Identify which cell holds the provided text, then report its [x, y] central coordinate. 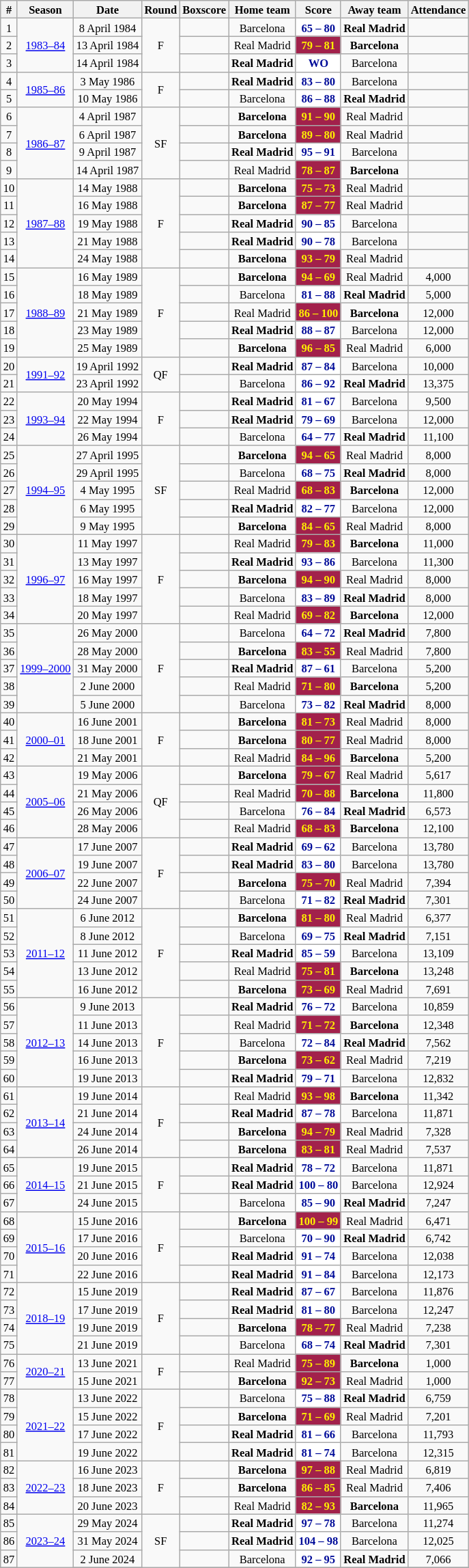
83 [10, 1487]
28 [10, 508]
11,274 [438, 1523]
94 – 65 [318, 454]
92 – 95 [318, 1558]
54 [10, 971]
75 – 88 [318, 1399]
6,000 [438, 348]
51 [10, 918]
94 – 90 [318, 579]
1996–97 [45, 579]
37 [10, 668]
7,201 [438, 1416]
93 – 86 [318, 562]
73 – 69 [318, 989]
26 May 2000 [108, 633]
24 May 1988 [108, 259]
20 May 1994 [108, 401]
69 – 62 [318, 847]
86 – 92 [318, 383]
12,038 [438, 1256]
46 [10, 829]
83 – 81 [318, 1149]
19 [10, 348]
79 – 67 [318, 775]
2021–22 [45, 1425]
13 June 2021 [108, 1363]
4 May 1995 [108, 490]
23 [10, 419]
13,109 [438, 953]
19 June 2007 [108, 864]
78 – 87 [318, 169]
20 June 2016 [108, 1256]
2 June 2000 [108, 686]
59 [10, 1060]
18 May 1989 [108, 294]
21 June 2014 [108, 1114]
6 June 2012 [108, 918]
16 May 1989 [108, 277]
41 [10, 739]
55 [10, 989]
11,965 [438, 1505]
12,247 [438, 1309]
Score [318, 10]
91 – 84 [318, 1274]
14 May 1988 [108, 187]
22 June 2016 [108, 1274]
10,000 [438, 366]
15 June 2021 [108, 1381]
7,151 [438, 935]
11,342 [438, 1096]
52 [10, 935]
17 June 2007 [108, 847]
81 – 66 [318, 1434]
64 – 72 [318, 633]
76 – 72 [318, 1006]
11,100 [438, 437]
20 June 2023 [108, 1505]
7,238 [438, 1327]
12,832 [438, 1077]
13 April 1984 [108, 45]
97 – 88 [318, 1470]
1 [10, 27]
104 – 98 [318, 1541]
20 [10, 366]
24 June 2014 [108, 1131]
1991–92 [45, 374]
70 – 88 [318, 793]
6 May 1995 [108, 508]
28 May 2000 [108, 650]
71 – 80 [318, 686]
80 – 77 [318, 739]
12,173 [438, 1274]
25 May 1989 [108, 348]
15 June 2022 [108, 1416]
2 [10, 45]
79 – 71 [318, 1077]
85 – 59 [318, 953]
48 [10, 864]
11 [10, 205]
36 [10, 650]
10,859 [438, 1006]
13 [10, 241]
31 May 2024 [108, 1541]
77 [10, 1381]
68 – 74 [318, 1345]
26 May 1994 [108, 437]
71 – 72 [318, 1024]
74 [10, 1327]
23 April 1992 [108, 383]
2022–23 [45, 1487]
5 [10, 98]
87 – 61 [318, 668]
97 – 78 [318, 1523]
16 May 1997 [108, 579]
21 [10, 383]
70 [10, 1256]
64 – 77 [318, 437]
1983–84 [45, 45]
29 April 1995 [108, 472]
49 [10, 882]
87 [10, 1558]
19 May 2006 [108, 775]
13 May 1997 [108, 562]
17 June 2019 [108, 1309]
17 [10, 312]
84 – 96 [318, 757]
75 – 73 [318, 187]
13,248 [438, 971]
86 [10, 1541]
66 [10, 1185]
7,562 [438, 1042]
14 April 1984 [108, 63]
15 June 2016 [108, 1220]
2005–06 [45, 801]
78 – 72 [318, 1167]
86 – 85 [318, 1487]
72 – 84 [318, 1042]
19 June 2013 [108, 1077]
90 – 78 [318, 241]
4,000 [438, 277]
# [10, 10]
69 – 75 [318, 935]
14 April 1987 [108, 169]
24 June 2007 [108, 900]
93 – 79 [318, 259]
78 [10, 1399]
6 [10, 116]
11,000 [438, 544]
73 – 82 [318, 704]
35 [10, 633]
16 May 1988 [108, 205]
8 April 1984 [108, 27]
12,924 [438, 1185]
75 – 70 [318, 882]
42 [10, 757]
38 [10, 686]
85 – 90 [318, 1202]
30 [10, 544]
16 June 2023 [108, 1470]
31 [10, 562]
7,328 [438, 1131]
78 – 77 [318, 1327]
9,500 [438, 401]
90 – 85 [318, 223]
83 – 55 [318, 650]
15 [10, 277]
Season [45, 10]
94 – 69 [318, 277]
8 [10, 152]
91 – 90 [318, 116]
Away team [374, 10]
62 [10, 1114]
57 [10, 1024]
25 [10, 454]
94 – 79 [318, 1131]
86 – 88 [318, 98]
3 [10, 63]
47 [10, 847]
2013–14 [45, 1123]
100 – 80 [318, 1185]
50 [10, 900]
7 [10, 134]
1999–2000 [45, 668]
69 [10, 1238]
82 [10, 1470]
80 [10, 1434]
17 June 2022 [108, 1434]
81 – 88 [318, 294]
9 [10, 169]
65 – 80 [318, 27]
7,247 [438, 1202]
21 May 2006 [108, 793]
2012–13 [45, 1042]
20 May 1997 [108, 615]
81 – 74 [318, 1452]
2 June 2024 [108, 1558]
1987–88 [45, 223]
2014–15 [45, 1185]
2011–12 [45, 953]
22 June 2007 [108, 882]
71 – 82 [318, 900]
21 May 2001 [108, 757]
84 [10, 1505]
87 – 67 [318, 1291]
15 June 2019 [108, 1291]
14 [10, 259]
73 – 62 [318, 1060]
12 [10, 223]
24 June 2015 [108, 1202]
6,377 [438, 918]
76 – 84 [318, 811]
9 June 2013 [108, 1006]
70 – 90 [318, 1238]
93 – 98 [318, 1096]
81 – 67 [318, 401]
76 [10, 1363]
9 April 1987 [108, 152]
21 May 1988 [108, 241]
2006–07 [45, 873]
22 May 1994 [108, 419]
33 [10, 597]
68 [10, 1220]
18 May 1997 [108, 597]
86 – 100 [318, 312]
12,315 [438, 1452]
11 May 1997 [108, 544]
18 June 2023 [108, 1487]
4 [10, 81]
1988–89 [45, 312]
31 May 2000 [108, 668]
19 May 1988 [108, 223]
6,819 [438, 1470]
7,394 [438, 882]
21 May 1989 [108, 312]
82 – 77 [318, 508]
11 June 2013 [108, 1024]
11,300 [438, 562]
100 – 99 [318, 1220]
4 April 1987 [108, 116]
1986–87 [45, 143]
75 – 81 [318, 971]
5 June 2000 [108, 704]
75 [10, 1345]
69 – 82 [318, 615]
29 May 2024 [108, 1523]
60 [10, 1077]
27 [10, 490]
63 [10, 1131]
1993–94 [45, 419]
Round [160, 10]
27 April 1995 [108, 454]
10 May 1986 [108, 98]
71 – 69 [318, 1416]
96 – 85 [318, 348]
88 – 87 [318, 330]
18 June 2001 [108, 739]
13,375 [438, 383]
6,742 [438, 1238]
18 [10, 330]
71 [10, 1274]
19 April 1992 [108, 366]
43 [10, 775]
79 [10, 1416]
17 June 2016 [108, 1238]
7,219 [438, 1060]
91 – 74 [318, 1256]
Home team [262, 10]
64 [10, 1149]
21 June 2019 [108, 1345]
81 – 73 [318, 721]
58 [10, 1042]
5,000 [438, 294]
24 [10, 437]
7,406 [438, 1487]
72 [10, 1291]
Attendance [438, 10]
16 June 2012 [108, 989]
6,471 [438, 1220]
65 [10, 1167]
89 – 80 [318, 134]
87 – 78 [318, 1114]
1994–95 [45, 490]
61 [10, 1096]
WO [318, 63]
39 [10, 704]
12,025 [438, 1541]
92 – 73 [318, 1381]
95 – 91 [318, 152]
44 [10, 793]
Date [108, 10]
14 June 2013 [108, 1042]
19 June 2022 [108, 1452]
6,759 [438, 1399]
68 – 75 [318, 472]
2000–01 [45, 739]
2018–19 [45, 1318]
85 [10, 1523]
67 [10, 1202]
22 [10, 401]
19 June 2019 [108, 1327]
26 [10, 472]
9 May 1995 [108, 526]
16 June 2013 [108, 1060]
79 – 83 [318, 544]
Boxscore [204, 10]
81 [10, 1452]
11,800 [438, 793]
16 [10, 294]
53 [10, 953]
75 – 89 [318, 1363]
40 [10, 721]
10 [10, 187]
7,537 [438, 1149]
13 June 2012 [108, 971]
19 June 2015 [108, 1167]
6,573 [438, 811]
26 June 2014 [108, 1149]
21 June 2015 [108, 1185]
82 – 93 [318, 1505]
2020–21 [45, 1372]
16 June 2001 [108, 721]
34 [10, 615]
83 – 89 [318, 597]
84 – 65 [318, 526]
7,066 [438, 1558]
2023–24 [45, 1541]
8 June 2012 [108, 935]
73 [10, 1309]
11,876 [438, 1291]
32 [10, 579]
11,793 [438, 1434]
12,348 [438, 1024]
28 May 2006 [108, 829]
5,617 [438, 775]
26 May 2006 [108, 811]
2015–16 [45, 1247]
87 – 84 [318, 366]
45 [10, 811]
87 – 77 [318, 205]
13 June 2022 [108, 1399]
11 June 2012 [108, 953]
79 – 81 [318, 45]
19 June 2014 [108, 1096]
3 May 1986 [108, 81]
23 May 1989 [108, 330]
29 [10, 526]
79 – 69 [318, 419]
6 April 1987 [108, 134]
12,100 [438, 829]
7,691 [438, 989]
1985–86 [45, 90]
56 [10, 1006]
